Identify which cell holds the provided text, then report its (X, Y) central coordinate. 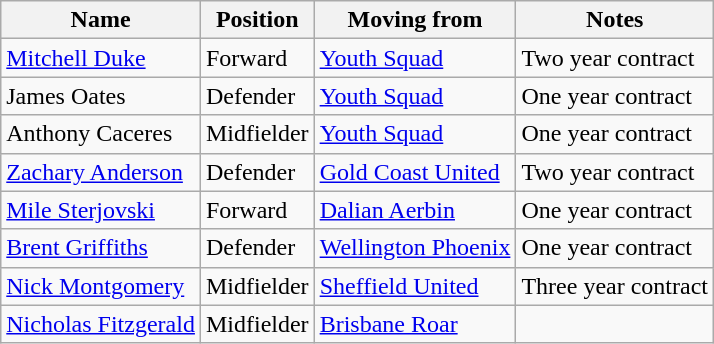
Sheffield United (415, 286)
Mile Sterjovski (101, 210)
Zachary Anderson (101, 172)
Nicholas Fitzgerald (101, 324)
Moving from (415, 20)
Position (257, 20)
Brent Griffiths (101, 248)
Name (101, 20)
Nick Montgomery (101, 286)
Mitchell Duke (101, 58)
Three year contract (615, 286)
Wellington Phoenix (415, 248)
Dalian Aerbin (415, 210)
Gold Coast United (415, 172)
Notes (615, 20)
James Oates (101, 96)
Anthony Caceres (101, 134)
Brisbane Roar (415, 324)
